Return [X, Y] of the center of cell containing provided text 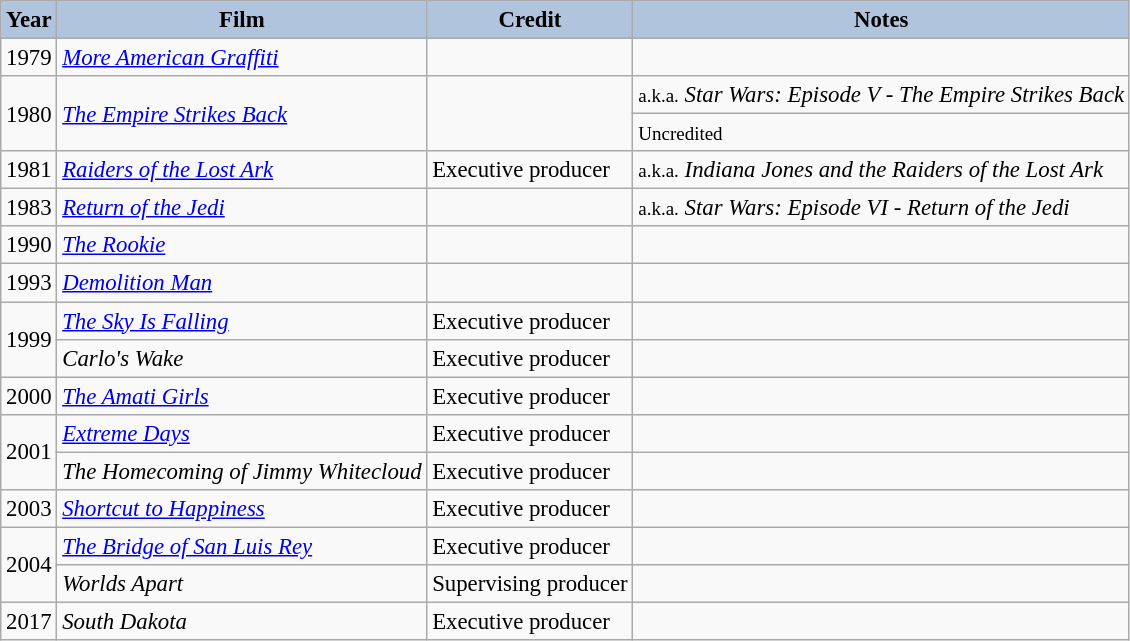
1990 [29, 245]
Shortcut to Happiness [242, 509]
Uncredited [881, 133]
The Amati Girls [242, 396]
1980 [29, 114]
Worlds Apart [242, 584]
1999 [29, 340]
Notes [881, 20]
Demolition Man [242, 283]
Carlo's Wake [242, 358]
1983 [29, 208]
2000 [29, 396]
Credit [530, 20]
The Sky Is Falling [242, 321]
2004 [29, 564]
Supervising producer [530, 584]
a.k.a. Star Wars: Episode V - The Empire Strikes Back [881, 95]
South Dakota [242, 621]
Raiders of the Lost Ark [242, 170]
The Homecoming of Jimmy Whitecloud [242, 471]
Year [29, 20]
1993 [29, 283]
2017 [29, 621]
Extreme Days [242, 433]
1981 [29, 170]
Return of the Jedi [242, 208]
The Rookie [242, 245]
More American Graffiti [242, 58]
2001 [29, 452]
The Bridge of San Luis Rey [242, 546]
a.k.a. Indiana Jones and the Raiders of the Lost Ark [881, 170]
Film [242, 20]
1979 [29, 58]
The Empire Strikes Back [242, 114]
a.k.a. Star Wars: Episode VI - Return of the Jedi [881, 208]
2003 [29, 509]
